Provide the [X, Y] coordinate of the cell's center where the given text is located.  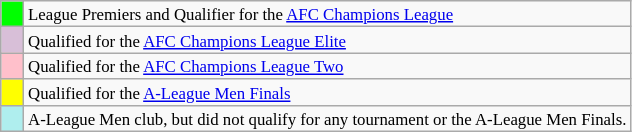
A-League Men club, but did not qualify for any tournament or the A-League Men Finals. [328, 119]
Qualified for the AFC Champions League Elite [328, 40]
League Premiers and Qualifier for the AFC Champions League [328, 14]
Qualified for the AFC Champions League Two [328, 66]
Qualified for the A-League Men Finals [328, 93]
